Locate the cell with the specified text and output its [x, y] center coordinate. 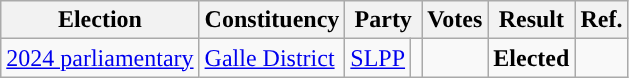
Elected [532, 58]
Result [532, 20]
Election [100, 20]
SLPP [378, 58]
Ref. [602, 20]
Party [384, 20]
2024 parliamentary [100, 58]
Votes [455, 20]
Galle District [272, 58]
Constituency [272, 20]
